Scan for the cell matching the given text and deliver its (x, y) coordinate at center. 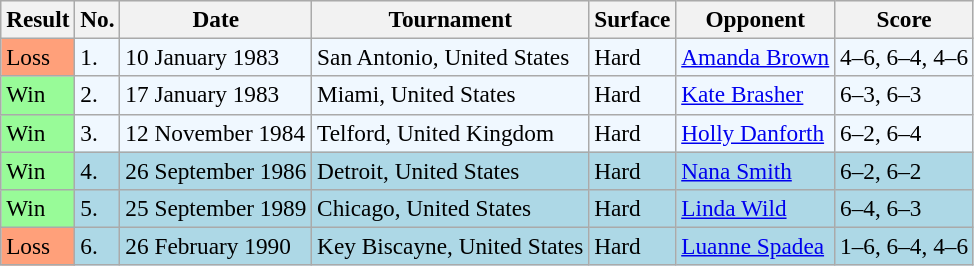
Tournament (450, 19)
4. (98, 170)
Surface (632, 19)
Holly Danforth (756, 133)
12 November 1984 (216, 133)
Chicago, United States (450, 208)
Result (38, 19)
6–2, 6–2 (904, 170)
6–3, 6–3 (904, 95)
Kate Brasher (756, 95)
4–6, 6–4, 4–6 (904, 57)
San Antonio, United States (450, 57)
17 January 1983 (216, 95)
3. (98, 133)
Key Biscayne, United States (450, 246)
Date (216, 19)
2. (98, 95)
No. (98, 19)
25 September 1989 (216, 208)
Miami, United States (450, 95)
Nana Smith (756, 170)
6–4, 6–3 (904, 208)
Detroit, United States (450, 170)
26 February 1990 (216, 246)
Amanda Brown (756, 57)
Luanne Spadea (756, 246)
1–6, 6–4, 4–6 (904, 246)
5. (98, 208)
Telford, United Kingdom (450, 133)
26 September 1986 (216, 170)
6–2, 6–4 (904, 133)
Linda Wild (756, 208)
10 January 1983 (216, 57)
Opponent (756, 19)
Score (904, 19)
1. (98, 57)
6. (98, 246)
